Output the [X, Y] coordinate of the center of the cell containing the given text.  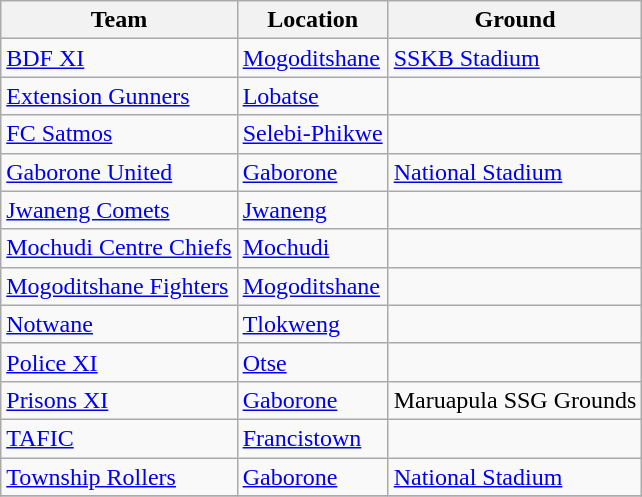
Team [119, 20]
Township Rollers [119, 477]
SSKB Stadium [515, 58]
Lobatse [312, 96]
Jwaneng Comets [119, 210]
Location [312, 20]
Police XI [119, 362]
Francistown [312, 438]
Mochudi Centre Chiefs [119, 248]
Ground [515, 20]
Mochudi [312, 248]
Extension Gunners [119, 96]
Jwaneng [312, 210]
FC Satmos [119, 134]
Selebi-Phikwe [312, 134]
Otse [312, 362]
Prisons XI [119, 400]
Mogoditshane Fighters [119, 286]
Notwane [119, 324]
Tlokweng [312, 324]
BDF XI [119, 58]
Maruapula SSG Grounds [515, 400]
Gaborone United [119, 172]
TAFIC [119, 438]
